Provide the [x, y] coordinate of the cell's center where the given text is located.  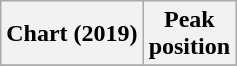
Chart (2019) [72, 34]
Peakposition [189, 34]
